Find where the given text appears and provide that cell's center as [x, y] coordinate. 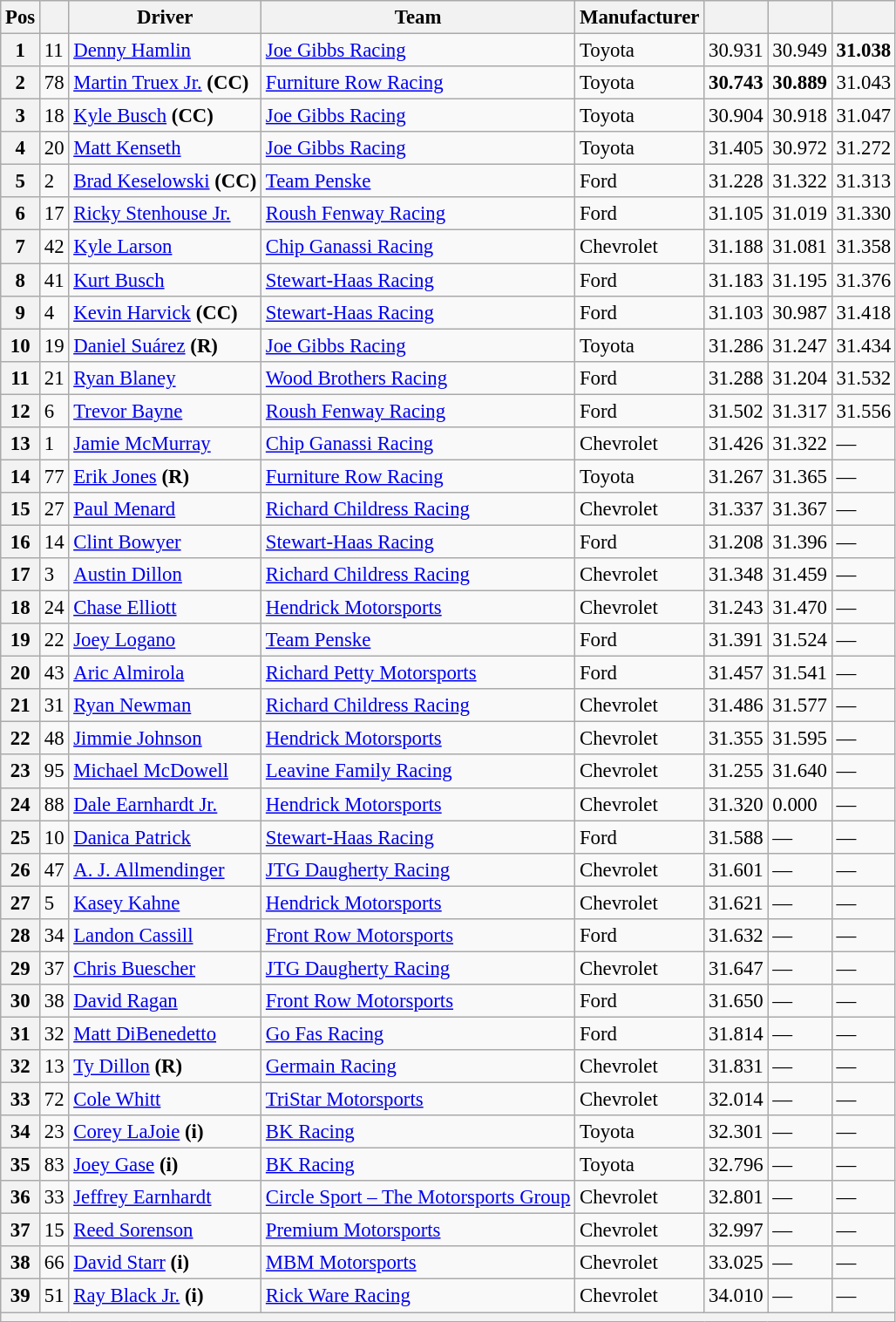
Team [418, 17]
31.348 [736, 575]
16 [21, 542]
31.470 [800, 608]
Wood Brothers Racing [418, 378]
31.105 [736, 214]
Denny Hamlin [166, 51]
Jamie McMurray [166, 444]
31.188 [736, 247]
Chris Buescher [166, 968]
30.743 [736, 83]
Ray Black Jr. (i) [166, 1296]
Daniel Suárez (R) [166, 345]
42 [54, 247]
31.317 [800, 411]
25 [21, 837]
31.272 [863, 148]
31.396 [800, 542]
72 [54, 1100]
0.000 [800, 804]
Landon Cassill [166, 936]
47 [54, 869]
31.038 [863, 51]
MBM Motorsports [418, 1264]
33.025 [736, 1264]
Driver [166, 17]
35 [21, 1165]
66 [54, 1264]
Kyle Larson [166, 247]
Corey LaJoie (i) [166, 1132]
31.286 [736, 345]
31.247 [800, 345]
31.601 [736, 869]
31.577 [800, 705]
83 [54, 1165]
30 [21, 1001]
31.367 [800, 509]
Joey Logano [166, 640]
34.010 [736, 1296]
30.889 [800, 83]
31.434 [863, 345]
32.796 [736, 1165]
Ty Dillon (R) [166, 1066]
Ricky Stenhouse Jr. [166, 214]
31.647 [736, 968]
7 [21, 247]
Germain Racing [418, 1066]
Joey Gase (i) [166, 1165]
31.426 [736, 444]
31.320 [736, 804]
Paul Menard [166, 509]
Dale Earnhardt Jr. [166, 804]
31.047 [863, 116]
31.204 [800, 378]
41 [54, 280]
31.255 [736, 772]
32.997 [736, 1230]
31.621 [736, 903]
Ryan Newman [166, 705]
Trevor Bayne [166, 411]
Richard Petty Motorsports [418, 673]
78 [54, 83]
30.904 [736, 116]
32.801 [736, 1197]
30.918 [800, 116]
Jimmie Johnson [166, 739]
28 [21, 936]
Erik Jones (R) [166, 476]
31.632 [736, 936]
9 [21, 312]
30.949 [800, 51]
Rick Ware Racing [418, 1296]
31.376 [863, 280]
30.972 [800, 148]
Matt Kenseth [166, 148]
Kurt Busch [166, 280]
Premium Motorsports [418, 1230]
31.640 [800, 772]
Chase Elliott [166, 608]
31.486 [736, 705]
31.355 [736, 739]
31.831 [736, 1066]
31.183 [736, 280]
31.208 [736, 542]
32.014 [736, 1100]
31.330 [863, 214]
36 [21, 1197]
31.457 [736, 673]
43 [54, 673]
Kyle Busch (CC) [166, 116]
31.081 [800, 247]
26 [21, 869]
30.987 [800, 312]
Austin Dillon [166, 575]
Circle Sport – The Motorsports Group [418, 1197]
Cole Whitt [166, 1100]
31.243 [736, 608]
TriStar Motorsports [418, 1100]
31.043 [863, 83]
31.502 [736, 411]
Manufacturer [640, 17]
51 [54, 1296]
Pos [21, 17]
31.524 [800, 640]
31.195 [800, 280]
31.358 [863, 247]
31.391 [736, 640]
A. J. Allmendinger [166, 869]
31.019 [800, 214]
Leavine Family Racing [418, 772]
31.814 [736, 1033]
12 [21, 411]
31.532 [863, 378]
Matt DiBenedetto [166, 1033]
Kasey Kahne [166, 903]
Danica Patrick [166, 837]
Reed Sorenson [166, 1230]
95 [54, 772]
31.365 [800, 476]
Go Fas Racing [418, 1033]
Michael McDowell [166, 772]
Martin Truex Jr. (CC) [166, 83]
David Starr (i) [166, 1264]
32.301 [736, 1132]
31.288 [736, 378]
31.337 [736, 509]
39 [21, 1296]
Aric Almirola [166, 673]
77 [54, 476]
Jeffrey Earnhardt [166, 1197]
Clint Bowyer [166, 542]
David Ragan [166, 1001]
31.588 [736, 837]
88 [54, 804]
Ryan Blaney [166, 378]
31.595 [800, 739]
31.103 [736, 312]
29 [21, 968]
48 [54, 739]
31.541 [800, 673]
Brad Keselowski (CC) [166, 181]
31.650 [736, 1001]
31.228 [736, 181]
30.931 [736, 51]
31.418 [863, 312]
31.313 [863, 181]
8 [21, 280]
Kevin Harvick (CC) [166, 312]
31.267 [736, 476]
31.556 [863, 411]
31.459 [800, 575]
31.405 [736, 148]
